Determine the [X, Y] coordinate at the center of the cell enclosing the given text.  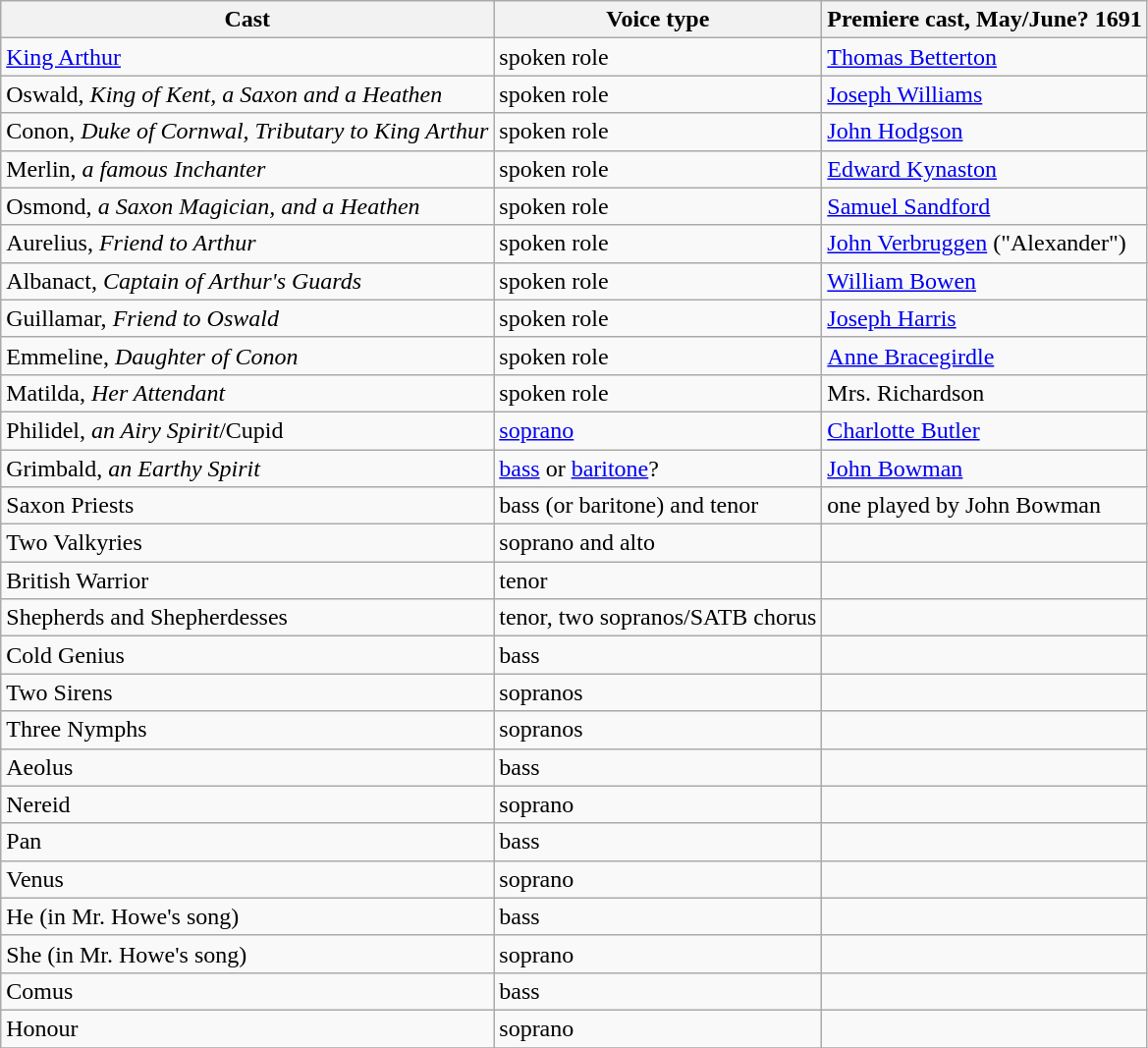
Venus [247, 879]
Conon, Duke of Cornwal, Tributary to King Arthur [247, 132]
Mrs. Richardson [984, 393]
King Arthur [247, 57]
Two Valkyries [247, 543]
Albanact, Captain of Arthur's Guards [247, 281]
Emmeline, Daughter of Conon [247, 356]
Cast [247, 20]
Pan [247, 842]
one played by John Bowman [984, 506]
Charlotte Butler [984, 430]
Edward Kynaston [984, 169]
Cold Genius [247, 655]
John Verbruggen ("Alexander") [984, 244]
Guillamar, Friend to Oswald [247, 318]
Osmond, a Saxon Magician, and a Heathen [247, 206]
Joseph Williams [984, 94]
Comus [247, 991]
Thomas Betterton [984, 57]
Voice type [658, 20]
tenor, two sopranos/SATB chorus [658, 618]
Shepherds and Shepherdesses [247, 618]
John Hodgson [984, 132]
British Warrior [247, 580]
Samuel Sandford [984, 206]
He (in Mr. Howe's song) [247, 916]
Merlin, a famous Inchanter [247, 169]
Anne Bracegirdle [984, 356]
John Bowman [984, 469]
bass or baritone? [658, 469]
Three Nymphs [247, 730]
Grimbald, an Earthy Spirit [247, 469]
bass (or baritone) and tenor [658, 506]
Premiere cast, May/June? 1691 [984, 20]
Aeolus [247, 767]
Saxon Priests [247, 506]
Nereid [247, 804]
Joseph Harris [984, 318]
Matilda, Her Attendant [247, 393]
She (in Mr. Howe's song) [247, 954]
tenor [658, 580]
soprano and alto [658, 543]
Philidel, an Airy Spirit/Cupid [247, 430]
Oswald, King of Kent, a Saxon and a Heathen [247, 94]
Two Sirens [247, 692]
Honour [247, 1028]
Aurelius, Friend to Arthur [247, 244]
William Bowen [984, 281]
